Capture the cell that displays the provided text and extract its (X, Y) central coordinate. 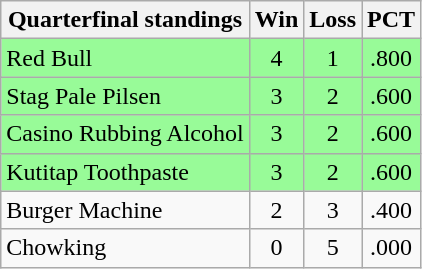
Quarterfinal standings (125, 20)
Chowking (125, 248)
Red Bull (125, 58)
0 (276, 248)
4 (276, 58)
Loss (333, 20)
Stag Pale Pilsen (125, 96)
Burger Machine (125, 210)
PCT (392, 20)
.400 (392, 210)
Casino Rubbing Alcohol (125, 134)
.800 (392, 58)
Kutitap Toothpaste (125, 172)
Win (276, 20)
5 (333, 248)
1 (333, 58)
.000 (392, 248)
